Search for the cell housing the specified text and yield its (x, y) center coordinate. 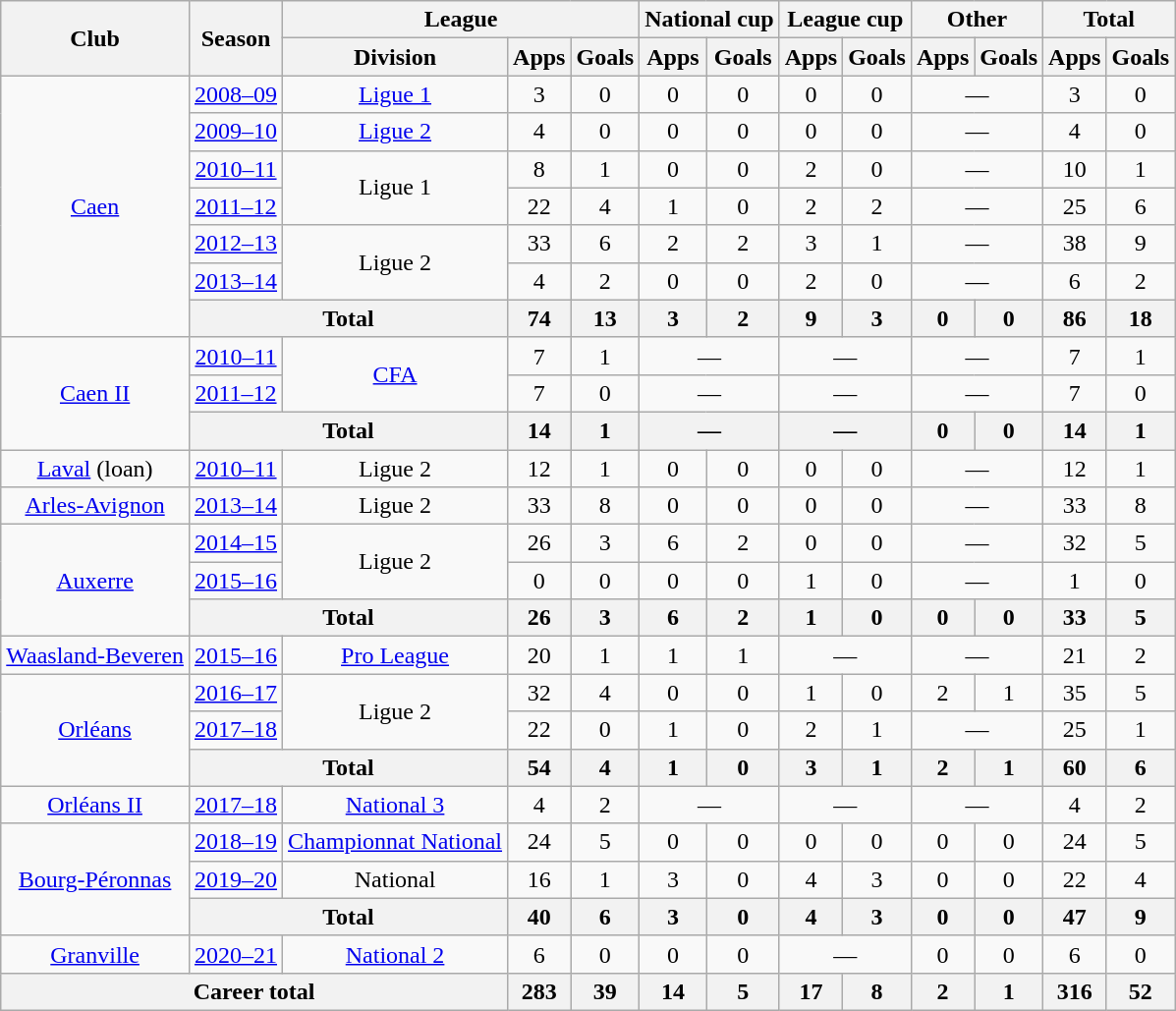
Arles-Avignon (95, 506)
Division (395, 57)
Caen (95, 206)
Club (95, 38)
2016–17 (236, 693)
Laval (loan) (95, 469)
38 (1075, 244)
21 (1075, 655)
Career total (254, 991)
2012–13 (236, 244)
2019–20 (236, 879)
2008–09 (236, 94)
2020–21 (236, 954)
60 (1075, 767)
47 (1075, 917)
Orléans II (95, 805)
35 (1075, 693)
283 (539, 991)
National cup (709, 20)
Caen II (95, 393)
16 (539, 879)
Season (236, 38)
20 (539, 655)
86 (1075, 318)
Waasland-Beveren (95, 655)
2009–10 (236, 132)
39 (605, 991)
13 (605, 318)
10 (1075, 169)
Bourg-Péronnas (95, 879)
Other (977, 20)
National (395, 879)
League cup (845, 20)
17 (811, 991)
Championnat National (395, 842)
316 (1075, 991)
52 (1141, 991)
2018–19 (236, 842)
National 2 (395, 954)
Granville (95, 954)
74 (539, 318)
40 (539, 917)
2014–15 (236, 543)
League (462, 20)
Orléans (95, 730)
Auxerre (95, 581)
CFA (395, 374)
Pro League (395, 655)
54 (539, 767)
18 (1141, 318)
National 3 (395, 805)
